From the cell containing the given text, extract its center point as [X, Y] coordinate. 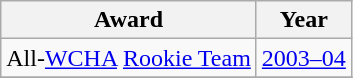
All-WCHA Rookie Team [129, 58]
Award [129, 20]
2003–04 [304, 58]
Year [304, 20]
